Determine the (x, y) coordinate at the center of the cell enclosing the given text.  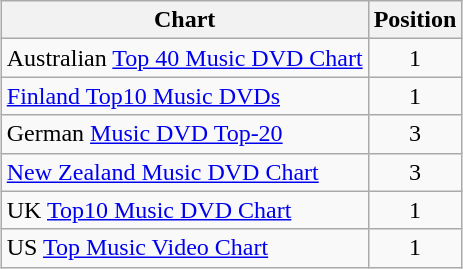
US Top Music Video Chart (184, 248)
Finland Top10 Music DVDs (184, 96)
UK Top10 Music DVD Chart (184, 210)
New Zealand Music DVD Chart (184, 172)
German Music DVD Top-20 (184, 134)
Chart (184, 20)
Australian Top 40 Music DVD Chart (184, 58)
Position (415, 20)
